Detect which cell encompasses the target text, then output its [X, Y] center coordinate. 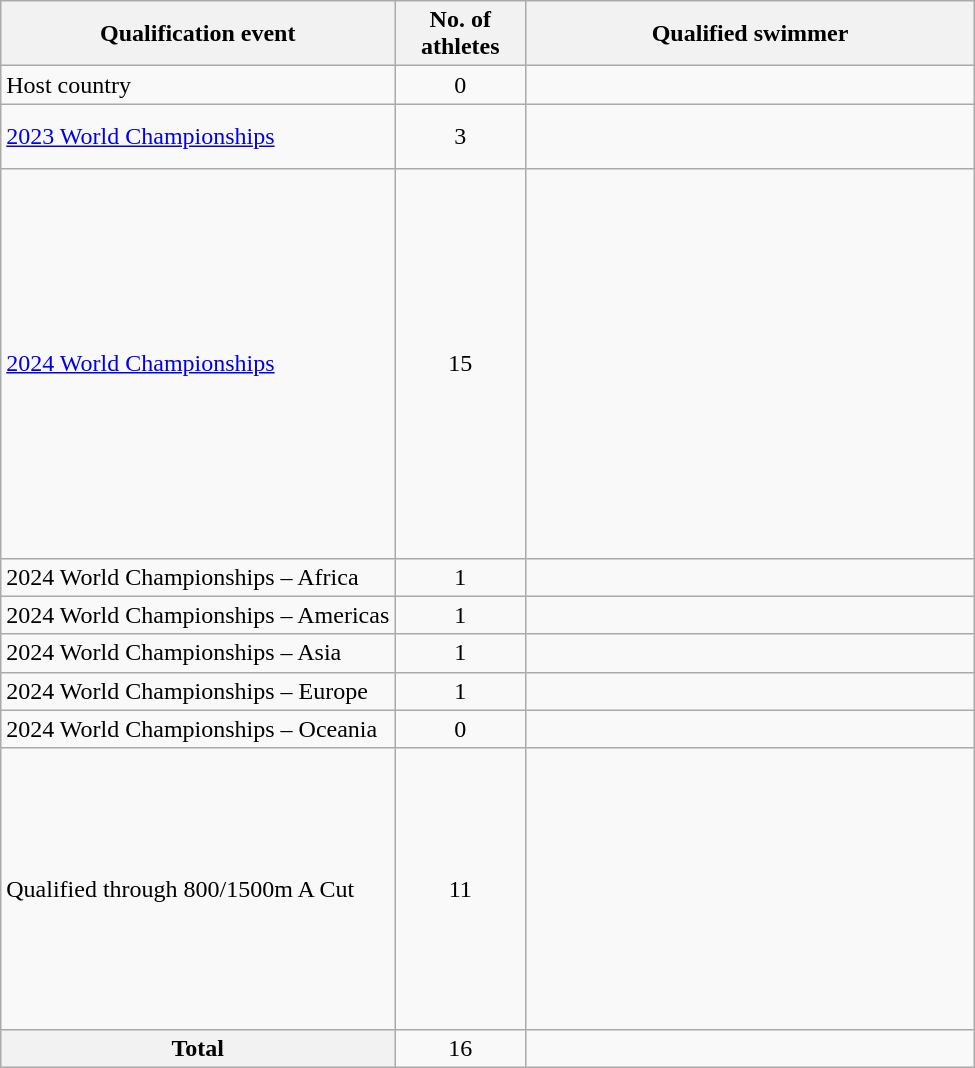
Host country [198, 85]
2023 World Championships [198, 136]
2024 World Championships [198, 364]
2024 World Championships – Americas [198, 615]
2024 World Championships – Asia [198, 653]
Qualification event [198, 34]
16 [460, 1048]
2024 World Championships – Oceania [198, 729]
Qualified through 800/1500m A Cut [198, 888]
No. of athletes [460, 34]
2024 World Championships – Europe [198, 691]
Qualified swimmer [750, 34]
2024 World Championships – Africa [198, 577]
15 [460, 364]
3 [460, 136]
11 [460, 888]
Total [198, 1048]
